Return the (X, Y) coordinate for the center point of the cell that contains the specified text.  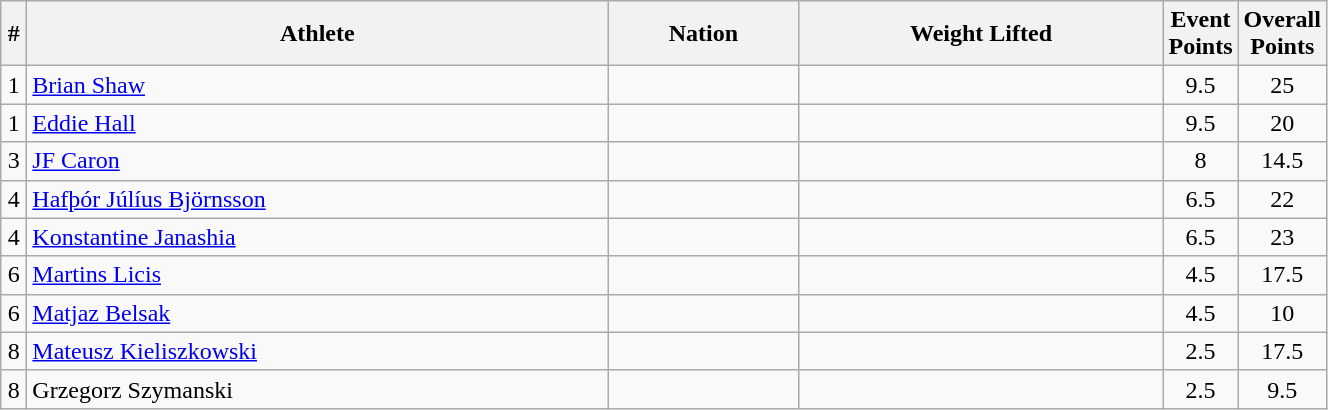
Mateusz Kieliszkowski (318, 351)
Brian Shaw (318, 85)
10 (1282, 313)
25 (1282, 85)
22 (1282, 199)
Grzegorz Szymanski (318, 389)
Matjaz Belsak (318, 313)
14.5 (1282, 161)
Hafþór Júlíus Björnsson (318, 199)
Eddie Hall (318, 123)
3 (14, 161)
Weight Lifted (981, 34)
Overall Points (1282, 34)
Athlete (318, 34)
Martins Licis (318, 275)
JF Caron (318, 161)
20 (1282, 123)
# (14, 34)
Konstantine Janashia (318, 237)
Nation (704, 34)
Event Points (1200, 34)
23 (1282, 237)
